Detect which cell encompasses the target text, then output its [x, y] center coordinate. 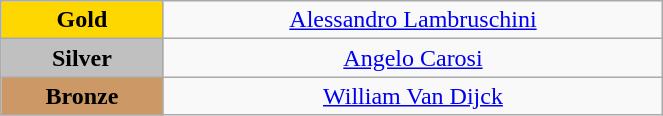
Angelo Carosi [413, 58]
Bronze [82, 96]
Gold [82, 20]
William Van Dijck [413, 96]
Alessandro Lambruschini [413, 20]
Silver [82, 58]
